For the text-containing cell, return its midpoint in (X, Y) coordinate format. 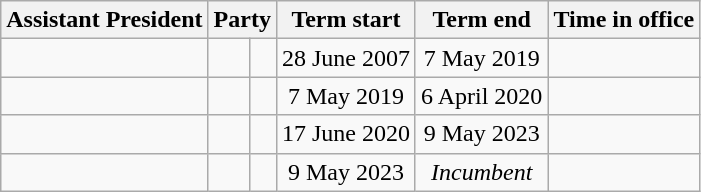
28 June 2007 (346, 58)
Party (242, 20)
Incumbent (481, 172)
6 April 2020 (481, 96)
Term end (481, 20)
17 June 2020 (346, 134)
Assistant President (104, 20)
Term start (346, 20)
Time in office (624, 20)
